Output the [X, Y] coordinate of the center of the cell containing the given text.  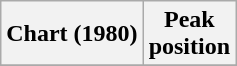
Chart (1980) [72, 34]
Peakposition [189, 34]
